Pinpoint the cell where the given text exists, returning its (x, y) midpoint coordinate. 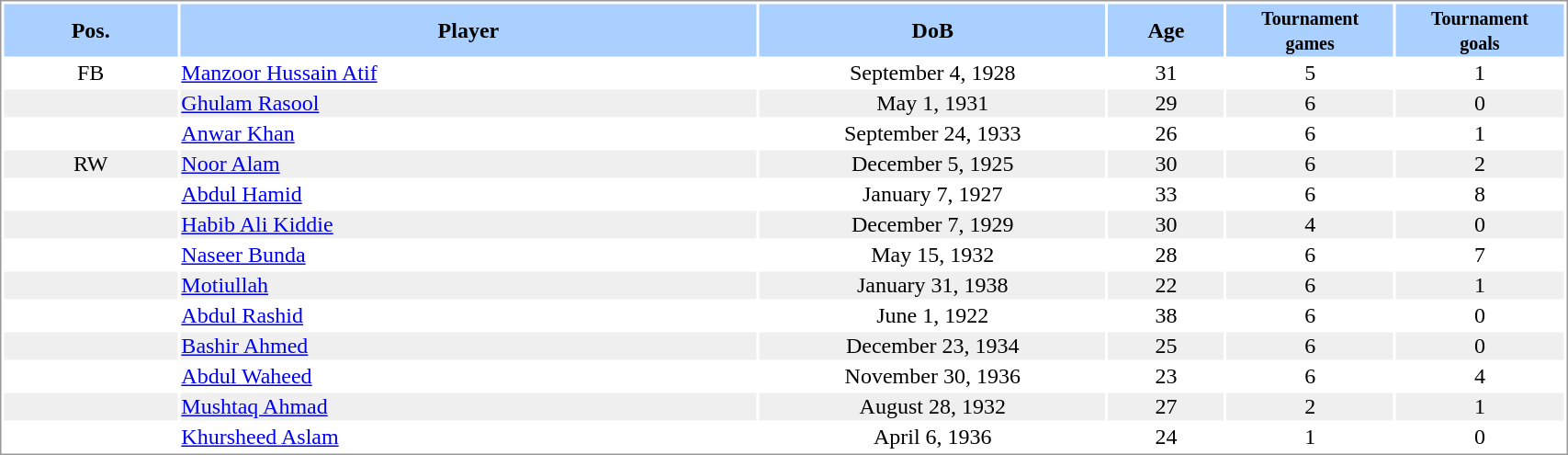
25 (1167, 347)
Abdul Waheed (468, 376)
Mushtaq Ahmad (468, 407)
Abdul Rashid (468, 315)
April 6, 1936 (933, 437)
28 (1167, 255)
September 24, 1933 (933, 133)
Khursheed Aslam (468, 437)
RW (90, 165)
Player (468, 29)
26 (1167, 133)
8 (1480, 194)
May 15, 1932 (933, 255)
Pos. (90, 29)
Manzoor Hussain Atif (468, 73)
29 (1167, 104)
22 (1167, 286)
Bashir Ahmed (468, 347)
December 23, 1934 (933, 347)
Age (1167, 29)
December 5, 1925 (933, 165)
33 (1167, 194)
November 30, 1936 (933, 376)
DoB (933, 29)
September 4, 1928 (933, 73)
24 (1167, 437)
Ghulam Rasool (468, 104)
June 1, 1922 (933, 315)
23 (1167, 376)
Tournamentgames (1310, 29)
Noor Alam (468, 165)
Motiullah (468, 286)
38 (1167, 315)
Abdul Hamid (468, 194)
27 (1167, 407)
5 (1310, 73)
January 31, 1938 (933, 286)
August 28, 1932 (933, 407)
Anwar Khan (468, 133)
May 1, 1931 (933, 104)
Naseer Bunda (468, 255)
FB (90, 73)
7 (1480, 255)
Habib Ali Kiddie (468, 225)
Tournamentgoals (1480, 29)
31 (1167, 73)
January 7, 1927 (933, 194)
December 7, 1929 (933, 225)
